Pinpoint the cell where the given text exists, returning its [X, Y] midpoint coordinate. 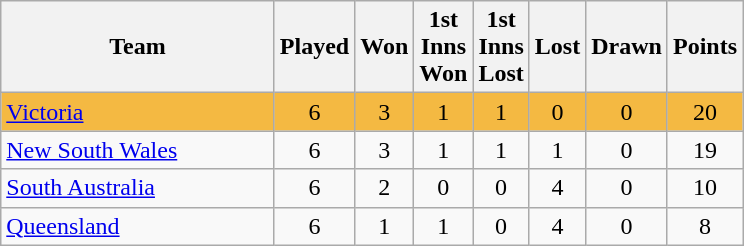
Victoria [138, 112]
South Australia [138, 188]
Played [314, 47]
8 [704, 226]
10 [704, 188]
Lost [557, 47]
2 [384, 188]
Points [704, 47]
1st Inns Won [444, 47]
20 [704, 112]
Won [384, 47]
Team [138, 47]
Drawn [627, 47]
1st Inns Lost [501, 47]
Queensland [138, 226]
19 [704, 150]
New South Wales [138, 150]
